Locate the cell with the specified text and output its [X, Y] center coordinate. 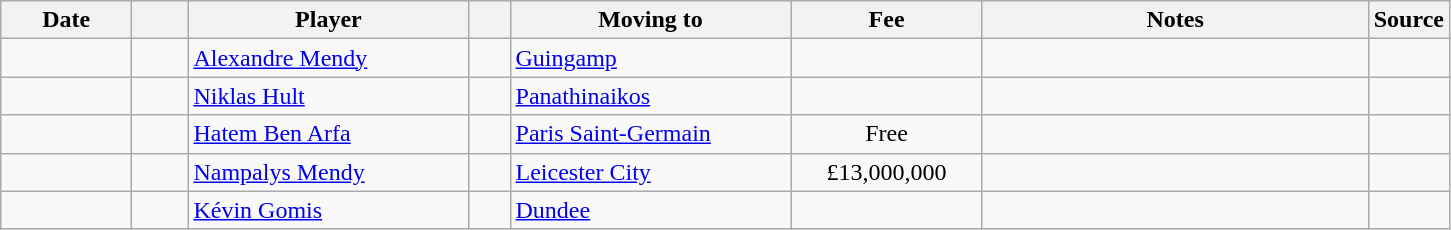
Moving to [650, 20]
Panathinaikos [650, 96]
Nampalys Mendy [328, 172]
Dundee [650, 210]
Fee [886, 20]
Date [66, 20]
Hatem Ben Arfa [328, 134]
Alexandre Mendy [328, 58]
Source [1408, 20]
£13,000,000 [886, 172]
Niklas Hult [328, 96]
Guingamp [650, 58]
Leicester City [650, 172]
Player [328, 20]
Kévin Gomis [328, 210]
Free [886, 134]
Notes [1175, 20]
Paris Saint-Germain [650, 134]
